Identify which cell holds the provided text, then report its [x, y] central coordinate. 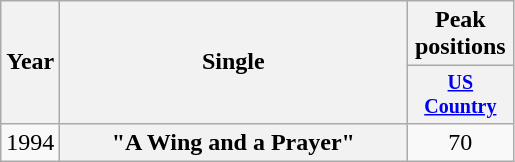
Peak positions [460, 34]
Year [30, 62]
US Country [460, 94]
70 [460, 142]
1994 [30, 142]
Single [234, 62]
"A Wing and a Prayer" [234, 142]
